Search for the cell housing the specified text and yield its (X, Y) center coordinate. 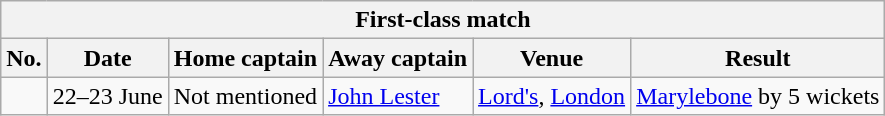
Lord's, London (552, 96)
22–23 June (108, 96)
John Lester (398, 96)
Date (108, 58)
Marylebone by 5 wickets (758, 96)
Result (758, 58)
No. (24, 58)
Venue (552, 58)
Not mentioned (245, 96)
Away captain (398, 58)
First-class match (443, 20)
Home captain (245, 58)
